For the text-containing cell, return its midpoint in (x, y) coordinate format. 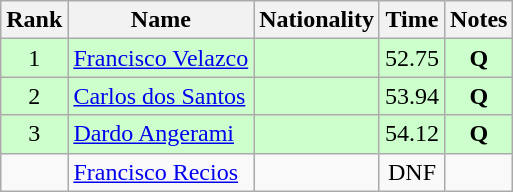
Dardo Angerami (161, 134)
1 (34, 58)
Francisco Recios (161, 172)
Nationality (317, 20)
Name (161, 20)
Francisco Velazco (161, 58)
Rank (34, 20)
Carlos dos Santos (161, 96)
3 (34, 134)
53.94 (412, 96)
52.75 (412, 58)
DNF (412, 172)
2 (34, 96)
Time (412, 20)
54.12 (412, 134)
Notes (479, 20)
